Detect which cell encompasses the target text, then output its (x, y) center coordinate. 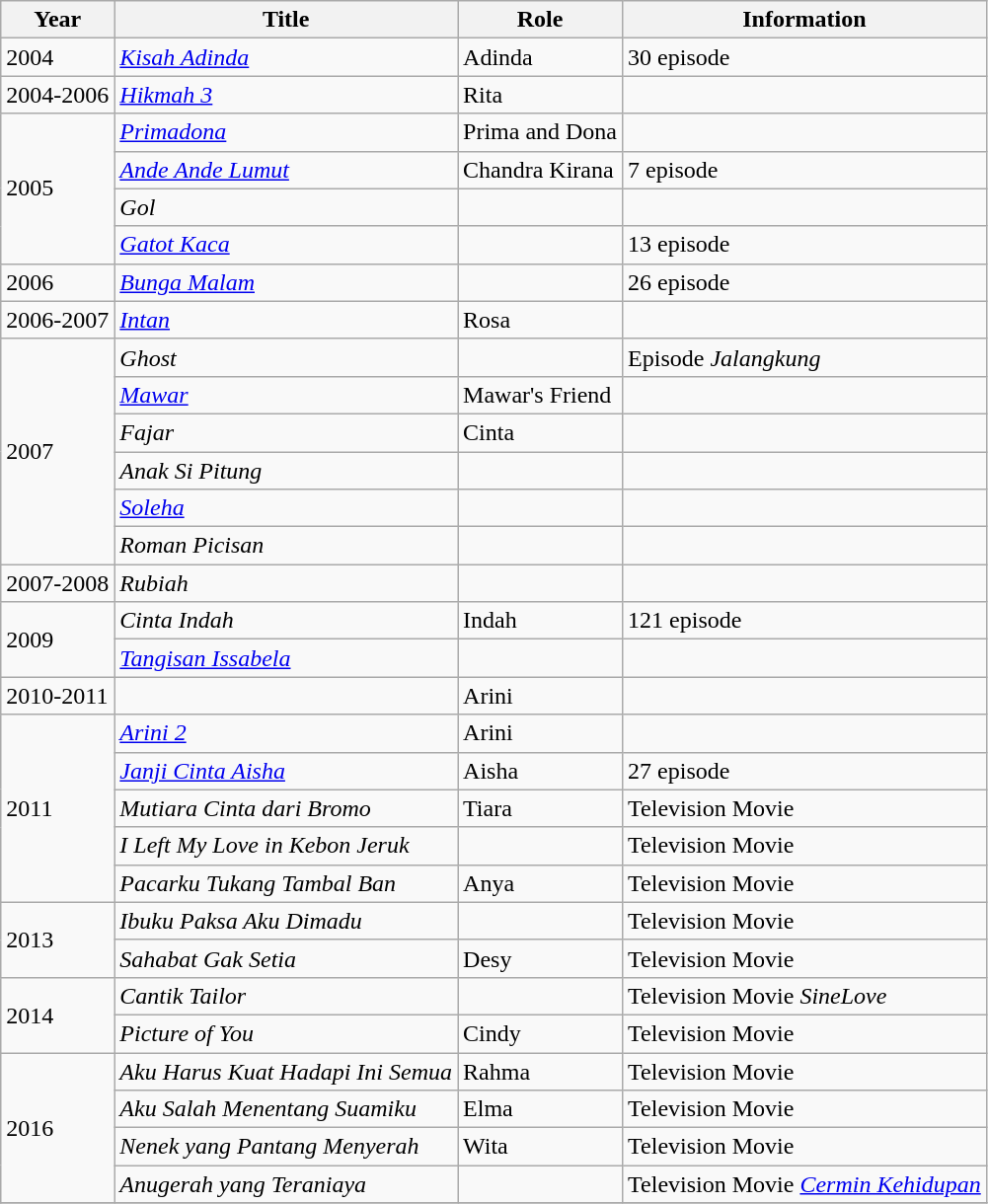
Television Movie SineLove (805, 996)
Aisha (541, 771)
2011 (57, 808)
2004 (57, 57)
Cantik Tailor (286, 996)
Year (57, 20)
Title (286, 20)
2010-2011 (57, 696)
Primadona (286, 132)
Aku Salah Menentang Suamiku (286, 1109)
2016 (57, 1127)
Ghost (286, 357)
Sahabat Gak Setia (286, 958)
Aku Harus Kuat Hadapi Ini Semua (286, 1071)
Rahma (541, 1071)
Rosa (541, 320)
Anak Si Pitung (286, 471)
Bunga Malam (286, 282)
Rita (541, 95)
2009 (57, 640)
121 episode (805, 621)
2014 (57, 1015)
Mawar's Friend (541, 395)
Cinta Indah (286, 621)
Kisah Adinda (286, 57)
Arini 2 (286, 733)
Gatot Kaca (286, 245)
Mawar (286, 395)
Picture of You (286, 1033)
Anugerah yang Teraniaya (286, 1184)
13 episode (805, 245)
2006 (57, 282)
Tiara (541, 808)
Prima and Dona (541, 132)
Janji Cinta Aisha (286, 771)
Adinda (541, 57)
Elma (541, 1109)
2006-2007 (57, 320)
Mutiara Cinta dari Bromo (286, 808)
Fajar (286, 432)
Nenek yang Pantang Menyerah (286, 1147)
Episode Jalangkung (805, 357)
Gol (286, 207)
Cindy (541, 1033)
Wita (541, 1147)
Information (805, 20)
30 episode (805, 57)
2013 (57, 940)
Pacarku Tukang Tambal Ban (286, 883)
7 episode (805, 170)
Roman Picisan (286, 546)
Anya (541, 883)
2007-2008 (57, 583)
Tangisan Issabela (286, 658)
Ibuku Paksa Aku Dimadu (286, 921)
26 episode (805, 282)
Cinta (541, 432)
Ande Ande Lumut (286, 170)
Television Movie Cermin Kehidupan (805, 1184)
Rubiah (286, 583)
I Left My Love in Kebon Jeruk (286, 846)
Chandra Kirana (541, 170)
27 episode (805, 771)
Soleha (286, 508)
Role (541, 20)
Intan (286, 320)
Hikmah 3 (286, 95)
2007 (57, 451)
2004-2006 (57, 95)
Desy (541, 958)
Indah (541, 621)
2005 (57, 188)
